Determine the [x, y] coordinate at the center of the cell enclosing the given text.  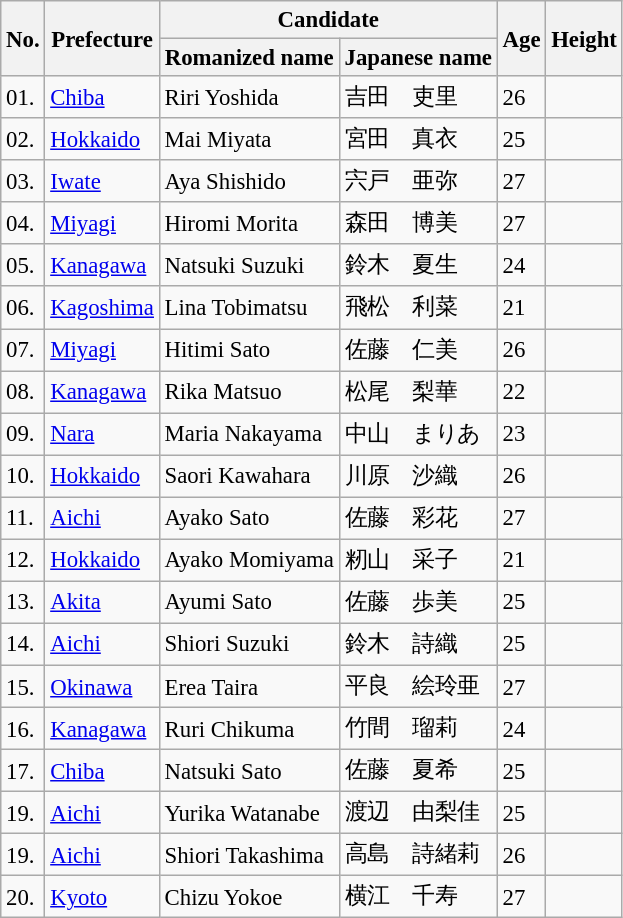
吉田 吏里 [418, 97]
06. [23, 308]
14. [23, 644]
Kyoto [102, 897]
鈴木 夏生 [418, 265]
松尾 梨華 [418, 392]
Prefecture [102, 38]
Candidate [328, 20]
宮田 真衣 [418, 139]
Maria Nakayama [249, 434]
渡辺 由梨佳 [418, 813]
04. [23, 223]
Shiori Suzuki [249, 644]
02. [23, 139]
Lina Tobimatsu [249, 308]
川原 沙織 [418, 476]
中山 まりあ [418, 434]
横江 千寿 [418, 897]
Hitimi Sato [249, 350]
Romanized name [249, 58]
16. [23, 729]
Erea Taira [249, 686]
籾山 采子 [418, 560]
Okinawa [102, 686]
Kagoshima [102, 308]
Height [584, 38]
12. [23, 560]
高島 詩緒莉 [418, 855]
平良 絵玲亜 [418, 686]
Riri Yoshida [249, 97]
佐藤 歩美 [418, 602]
Ruri Chikuma [249, 729]
Saori Kawahara [249, 476]
Shiori Takashima [249, 855]
飛松 利菜 [418, 308]
Mai Miyata [249, 139]
鈴木 詩織 [418, 644]
佐藤 彩花 [418, 518]
Age [522, 38]
Natsuki Suzuki [249, 265]
23 [522, 434]
Chizu Yokoe [249, 897]
10. [23, 476]
20. [23, 897]
07. [23, 350]
Iwate [102, 181]
竹間 瑠莉 [418, 729]
Hiromi Morita [249, 223]
22 [522, 392]
佐藤 夏希 [418, 771]
Akita [102, 602]
05. [23, 265]
13. [23, 602]
No. [23, 38]
Rika Matsuo [249, 392]
03. [23, 181]
Aya Shishido [249, 181]
宍戸 亜弥 [418, 181]
Ayumi Sato [249, 602]
佐藤 仁美 [418, 350]
09. [23, 434]
森田 博美 [418, 223]
Yurika Watanabe [249, 813]
Japanese name [418, 58]
Ayako Momiyama [249, 560]
Nara [102, 434]
11. [23, 518]
15. [23, 686]
01. [23, 97]
Natsuki Sato [249, 771]
08. [23, 392]
Ayako Sato [249, 518]
17. [23, 771]
